From the cell containing the given text, extract its center point as (x, y) coordinate. 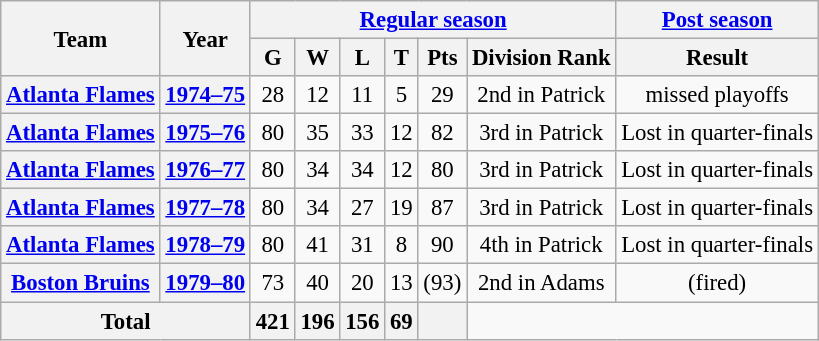
2nd in Adams (542, 283)
Team (80, 38)
13 (402, 283)
Boston Bruins (80, 283)
31 (362, 245)
82 (442, 133)
27 (362, 208)
L (362, 58)
1976–77 (205, 170)
5 (402, 95)
Result (717, 58)
33 (362, 133)
1979–80 (205, 283)
11 (362, 95)
41 (318, 245)
Pts (442, 58)
2nd in Patrick (542, 95)
1974–75 (205, 95)
90 (442, 245)
1977–78 (205, 208)
87 (442, 208)
28 (272, 95)
73 (272, 283)
35 (318, 133)
(fired) (717, 283)
Regular season (432, 20)
20 (362, 283)
(93) (442, 283)
Total (126, 321)
G (272, 58)
4th in Patrick (542, 245)
196 (318, 321)
421 (272, 321)
29 (442, 95)
1975–76 (205, 133)
T (402, 58)
8 (402, 245)
156 (362, 321)
Post season (717, 20)
Division Rank (542, 58)
W (318, 58)
1978–79 (205, 245)
Year (205, 38)
19 (402, 208)
69 (402, 321)
40 (318, 283)
missed playoffs (717, 95)
